Detect which cell encompasses the target text, then output its (X, Y) center coordinate. 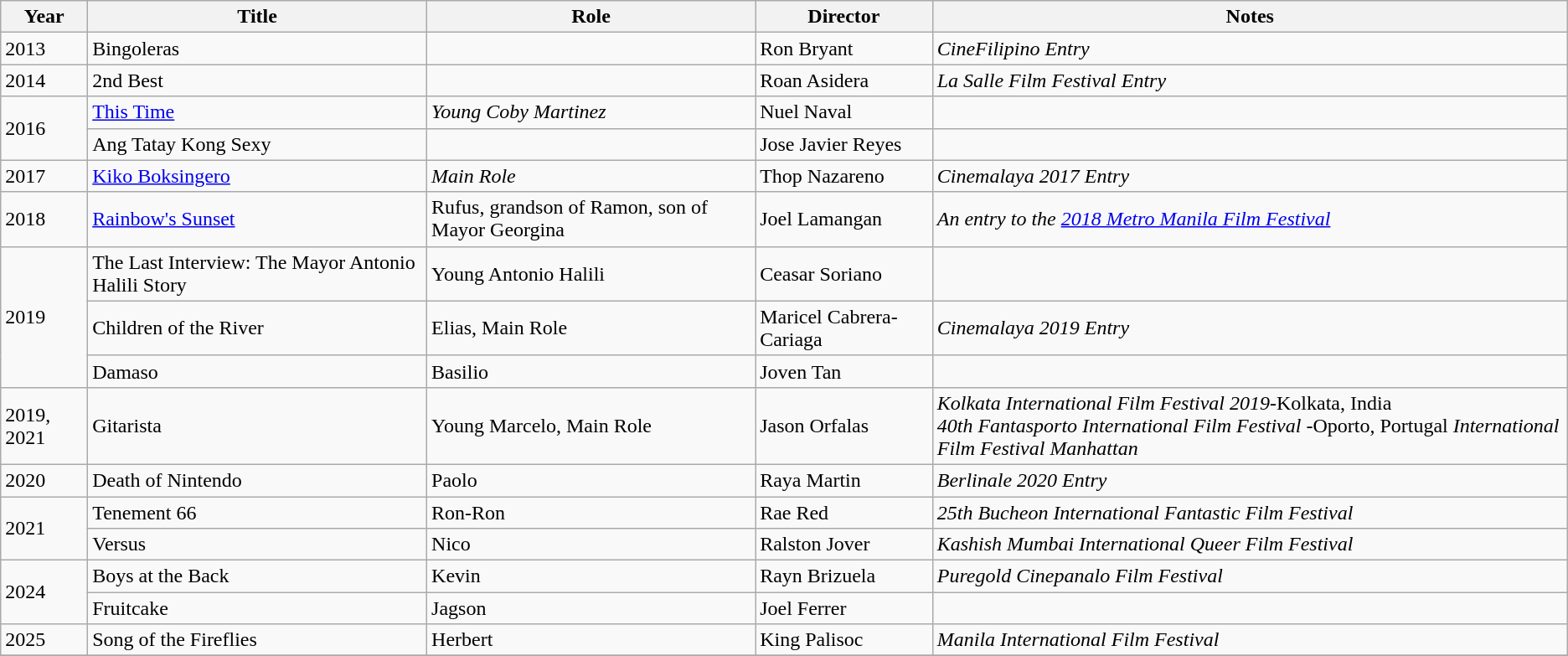
Cinemalaya 2017 Entry (1250, 176)
Bingoleras (258, 49)
Ralston Jover (844, 545)
Rae Red (844, 512)
Young Marcelo, Main Role (591, 426)
Joven Tan (844, 371)
Cinemalaya 2019 Entry (1250, 328)
La Salle Film Festival Entry (1250, 80)
This Time (258, 112)
Manila International Film Festival (1250, 640)
Main Role (591, 176)
Song of the Fireflies (258, 640)
Paolo (591, 480)
Director (844, 17)
2021 (44, 528)
Roan Asidera (844, 80)
Kevin (591, 576)
2014 (44, 80)
Death of Nintendo (258, 480)
The Last Interview: The Mayor Antonio Halili Story (258, 273)
Joel Lamangan (844, 220)
Basilio (591, 371)
Maricel Cabrera-Cariaga (844, 328)
Ron Bryant (844, 49)
Gitarista (258, 426)
Herbert (591, 640)
Rufus, grandson of Ramon, son of Mayor Georgina (591, 220)
2013 (44, 49)
Damaso (258, 371)
Young Coby Martinez (591, 112)
Rainbow's Sunset (258, 220)
An entry to the 2018 Metro Manila Film Festival (1250, 220)
Nuel Naval (844, 112)
2017 (44, 176)
Nico (591, 545)
Raya Martin (844, 480)
Jason Orfalas (844, 426)
2nd Best (258, 80)
Children of the River (258, 328)
Elias, Main Role (591, 328)
Young Antonio Halili (591, 273)
2016 (44, 128)
Kashish Mumbai International Queer Film Festival (1250, 545)
Joel Ferrer (844, 608)
2019, 2021 (44, 426)
Title (258, 17)
Fruitcake (258, 608)
2018 (44, 220)
CineFilipino Entry (1250, 49)
Rayn Brizuela (844, 576)
Berlinale 2020 Entry (1250, 480)
Notes (1250, 17)
Kiko Boksingero (258, 176)
Versus (258, 545)
Jagson (591, 608)
Role (591, 17)
Tenement 66 (258, 512)
25th Bucheon International Fantastic Film Festival (1250, 512)
Jose Javier Reyes (844, 144)
Thop Nazareno (844, 176)
Year (44, 17)
2019 (44, 317)
2025 (44, 640)
2020 (44, 480)
Ceasar Soriano (844, 273)
Ron-Ron (591, 512)
Ang Tatay Kong Sexy (258, 144)
2024 (44, 592)
Puregold Cinepanalo Film Festival (1250, 576)
Boys at the Back (258, 576)
King Palisoc (844, 640)
